Capture the cell that displays the provided text and extract its [x, y] central coordinate. 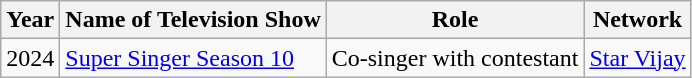
Co-singer with contestant [455, 58]
Name of Television Show [193, 20]
Year [30, 20]
Role [455, 20]
Star Vijay [638, 58]
2024 [30, 58]
Super Singer Season 10 [193, 58]
Network [638, 20]
